Search for the cell housing the specified text and yield its (x, y) center coordinate. 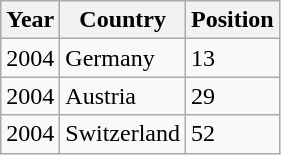
Germany (123, 58)
Position (233, 20)
Year (30, 20)
Country (123, 20)
Switzerland (123, 134)
29 (233, 96)
13 (233, 58)
Austria (123, 96)
52 (233, 134)
